Pinpoint the cell where the given text exists, returning its [x, y] midpoint coordinate. 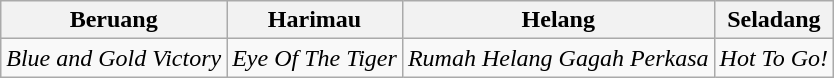
Blue and Gold Victory [114, 58]
Rumah Helang Gagah Perkasa [558, 58]
Harimau [315, 20]
Beruang [114, 20]
Hot To Go! [774, 58]
Helang [558, 20]
Seladang [774, 20]
Eye Of The Tiger [315, 58]
